Return (X, Y) of the center of cell containing provided text 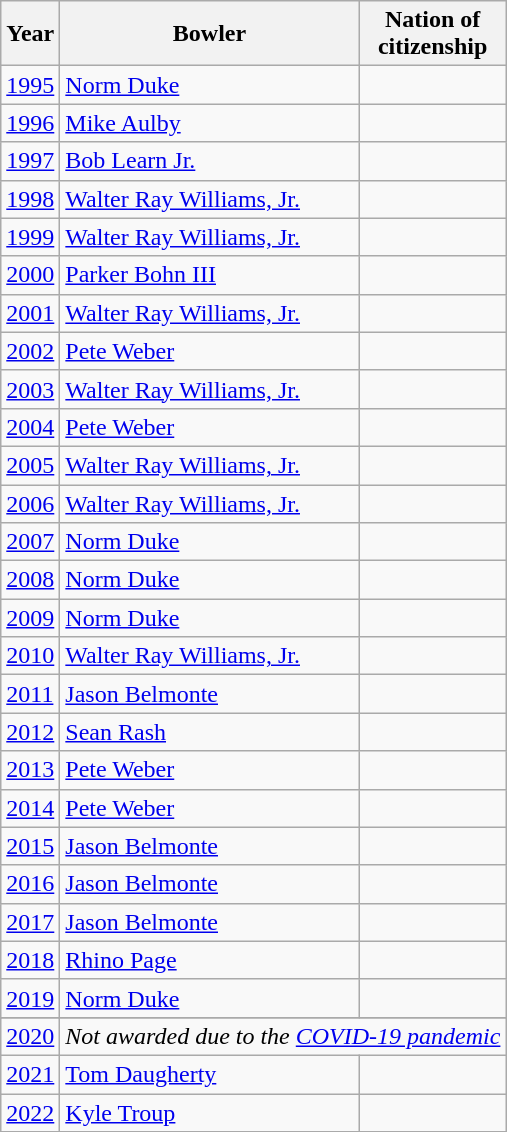
2006 (30, 503)
Rhino Page (210, 960)
2012 (30, 732)
1999 (30, 237)
2001 (30, 313)
Tom Daugherty (210, 1074)
2010 (30, 656)
2021 (30, 1074)
2020 (30, 1036)
Nation ofcitizenship (432, 34)
2011 (30, 694)
1995 (30, 85)
2002 (30, 351)
2009 (30, 618)
2007 (30, 542)
1997 (30, 161)
2016 (30, 884)
Sean Rash (210, 732)
2019 (30, 998)
1998 (30, 199)
Bowler (210, 34)
1996 (30, 123)
Kyle Troup (210, 1113)
Bob Learn Jr. (210, 161)
Mike Aulby (210, 123)
2013 (30, 770)
Year (30, 34)
2008 (30, 580)
2018 (30, 960)
Parker Bohn III (210, 275)
2014 (30, 808)
Not awarded due to the COVID-19 pandemic (283, 1036)
2005 (30, 465)
2017 (30, 922)
2022 (30, 1113)
2015 (30, 846)
2003 (30, 389)
2000 (30, 275)
2004 (30, 427)
